Identify which cell holds the provided text, then report its (x, y) central coordinate. 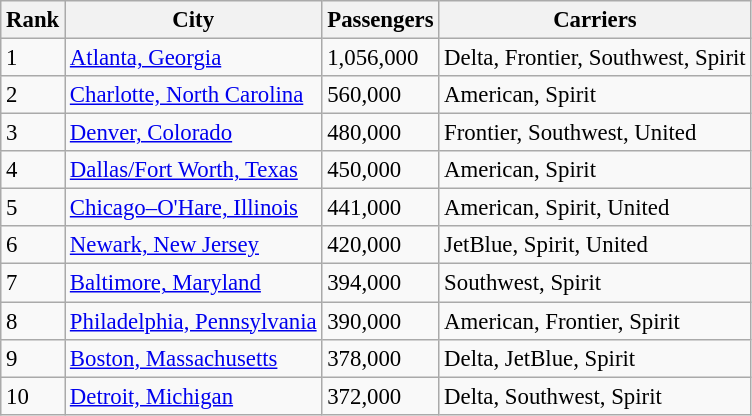
10 (33, 396)
2 (33, 95)
Philadelphia, Pennsylvania (194, 321)
Denver, Colorado (194, 133)
Frontier, Southwest, United (595, 133)
5 (33, 208)
480,000 (380, 133)
420,000 (380, 245)
Southwest, Spirit (595, 283)
Delta, Frontier, Southwest, Spirit (595, 58)
1 (33, 58)
441,000 (380, 208)
394,000 (380, 283)
1,056,000 (380, 58)
372,000 (380, 396)
Newark, New Jersey (194, 245)
Baltimore, Maryland (194, 283)
8 (33, 321)
3 (33, 133)
6 (33, 245)
City (194, 20)
378,000 (380, 358)
American, Frontier, Spirit (595, 321)
390,000 (380, 321)
Dallas/Fort Worth, Texas (194, 170)
Boston, Massachusetts (194, 358)
Carriers (595, 20)
Chicago–O'Hare, Illinois (194, 208)
Passengers (380, 20)
Rank (33, 20)
9 (33, 358)
JetBlue, Spirit, United (595, 245)
4 (33, 170)
450,000 (380, 170)
Charlotte, North Carolina (194, 95)
7 (33, 283)
Delta, Southwest, Spirit (595, 396)
Detroit, Michigan (194, 396)
American, Spirit, United (595, 208)
560,000 (380, 95)
Atlanta, Georgia (194, 58)
Delta, JetBlue, Spirit (595, 358)
